Return the [x, y] coordinate for the center point of the cell that contains the specified text.  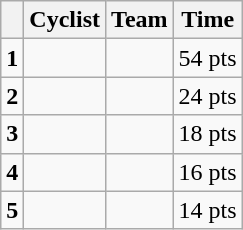
18 pts [208, 134]
Team [140, 20]
4 [12, 172]
1 [12, 58]
Cyclist [65, 20]
2 [12, 96]
Time [208, 20]
54 pts [208, 58]
5 [12, 210]
16 pts [208, 172]
24 pts [208, 96]
14 pts [208, 210]
3 [12, 134]
